Determine the [X, Y] coordinate at the center of the cell enclosing the given text.  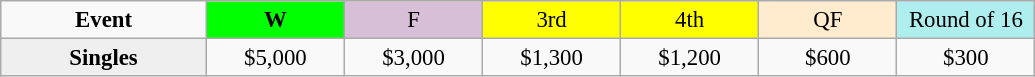
QF [828, 20]
W [275, 20]
Round of 16 [966, 20]
$3,000 [413, 58]
$300 [966, 58]
$1,200 [690, 58]
Event [104, 20]
$5,000 [275, 58]
F [413, 20]
4th [690, 20]
$600 [828, 58]
Singles [104, 58]
3rd [552, 20]
$1,300 [552, 58]
